Scan for the cell matching the given text and deliver its [X, Y] coordinate at center. 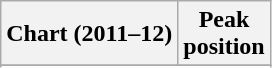
Chart (2011–12) [90, 34]
Peak position [224, 34]
